Locate the cell with the specified text and output its (x, y) center coordinate. 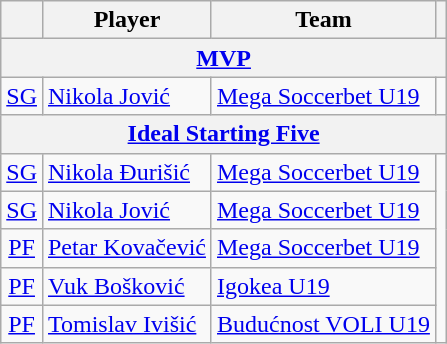
Petar Kovačević (126, 248)
Budućnost VOLI U19 (323, 324)
MVP (224, 58)
Tomislav Ivišić (126, 324)
Ideal Starting Five (224, 134)
Nikola Đurišić (126, 172)
Vuk Bošković (126, 286)
Igokea U19 (323, 286)
Player (126, 20)
Team (323, 20)
